Return the [X, Y] coordinate for the center point of the cell that contains the specified text.  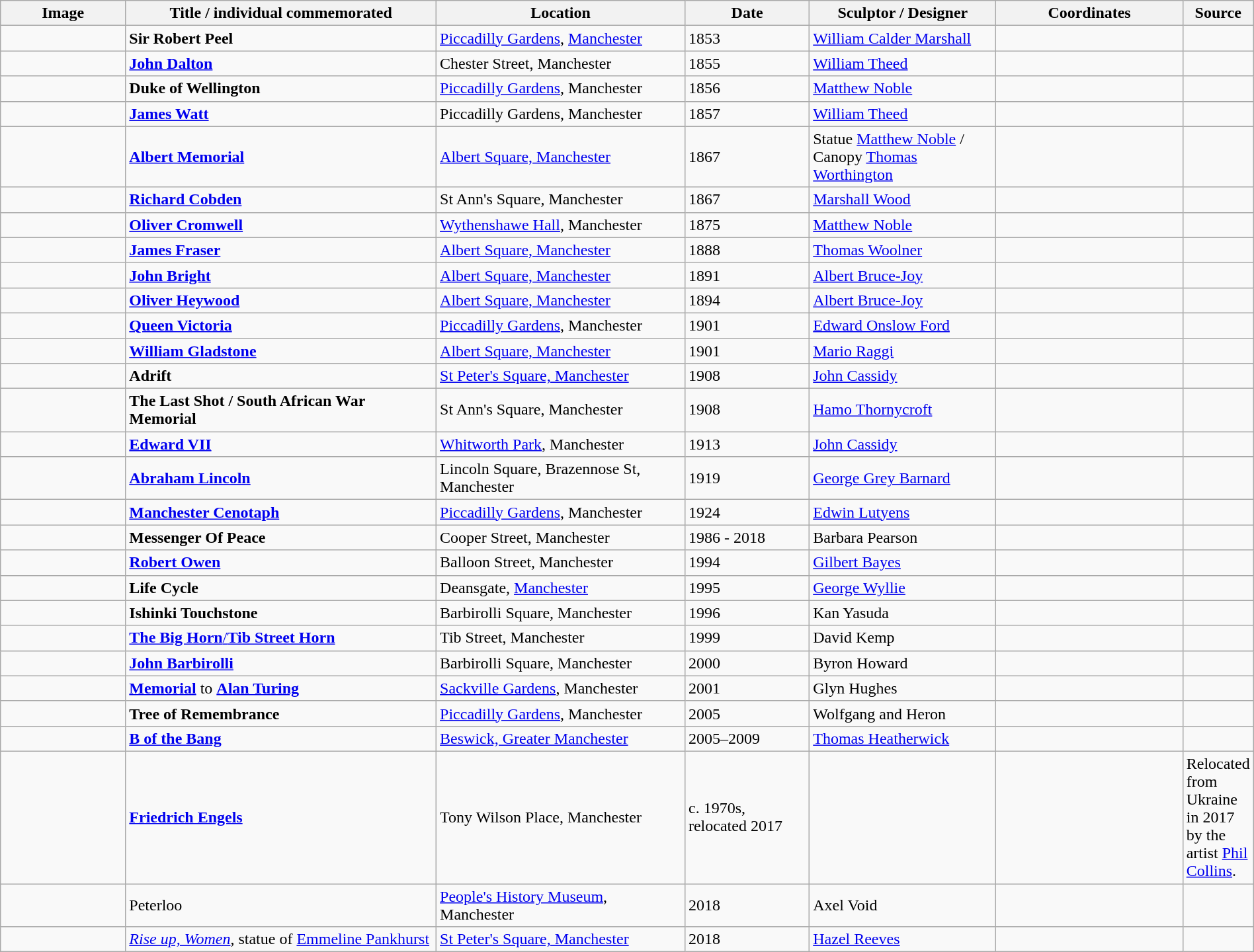
Source [1218, 13]
James Watt [281, 114]
Thomas Heatherwick [903, 738]
Thomas Woolner [903, 250]
1995 [747, 588]
Oliver Heywood [281, 300]
Hazel Reeves [903, 939]
Sackville Gardens, Manchester [561, 688]
Chester Street, Manchester [561, 63]
1894 [747, 300]
Whitworth Park, Manchester [561, 444]
Duke of Wellington [281, 89]
Balloon Street, Manchester [561, 563]
Cooper Street, Manchester [561, 537]
Tony Wilson Place, Manchester [561, 817]
1855 [747, 63]
John Barbirolli [281, 663]
The Last Shot / South African War Memorial [281, 410]
Tree of Remembrance [281, 713]
1857 [747, 114]
Life Cycle [281, 588]
John Dalton [281, 63]
George Wyllie [903, 588]
William Gladstone [281, 351]
Robert Owen [281, 563]
Wolfgang and Heron [903, 713]
Manchester Cenotaph [281, 512]
Friedrich Engels [281, 817]
Hamo Thornycroft [903, 410]
Marshall Wood [903, 200]
Axel Void [903, 904]
c. 1970s, relocated 2017 [747, 817]
1891 [747, 275]
1913 [747, 444]
Edwin Lutyens [903, 512]
2005 [747, 713]
Ishinki Touchstone [281, 613]
1986 - 2018 [747, 537]
Edward Onslow Ford [903, 325]
1875 [747, 225]
Location [561, 13]
Adrift [281, 376]
Oliver Cromwell [281, 225]
B of the Bang [281, 738]
Image [63, 13]
Peterloo [281, 904]
Gilbert Bayes [903, 563]
Edward VII [281, 444]
Beswick, Greater Manchester [561, 738]
1853 [747, 38]
1919 [747, 479]
Statue Matthew Noble / Canopy Thomas Worthington [903, 157]
Queen Victoria [281, 325]
People's History Museum, Manchester [561, 904]
1994 [747, 563]
Relocated from Ukraine in 2017 by the artist Phil Collins. [1218, 817]
Mario Raggi [903, 351]
Memorial to Alan Turing [281, 688]
Sir Robert Peel [281, 38]
Abraham Lincoln [281, 479]
Coordinates [1089, 13]
Title / individual commemorated [281, 13]
James Fraser [281, 250]
George Grey Barnard [903, 479]
Tib Street, Manchester [561, 638]
1856 [747, 89]
William Calder Marshall [903, 38]
Albert Memorial [281, 157]
Lincoln Square, Brazennose St, Manchester [561, 479]
Richard Cobden [281, 200]
Rise up, Women, statue of Emmeline Pankhurst [281, 939]
2005–2009 [747, 738]
John Bright [281, 275]
Deansgate, Manchester [561, 588]
2000 [747, 663]
1999 [747, 638]
Byron Howard [903, 663]
Wythenshawe Hall, Manchester [561, 225]
1924 [747, 512]
Sculptor / Designer [903, 13]
Glyn Hughes [903, 688]
1888 [747, 250]
1996 [747, 613]
Barbara Pearson [903, 537]
David Kemp [903, 638]
Date [747, 13]
2001 [747, 688]
Kan Yasuda [903, 613]
The Big Horn/Tib Street Horn [281, 638]
Messenger Of Peace [281, 537]
